For the text-containing cell, return its midpoint in [x, y] coordinate format. 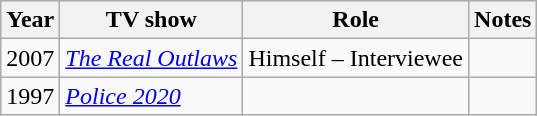
Police 2020 [152, 96]
2007 [30, 58]
Year [30, 20]
The Real Outlaws [152, 58]
Himself – Interviewee [356, 58]
Notes [503, 20]
TV show [152, 20]
Role [356, 20]
1997 [30, 96]
